Output the (x, y) coordinate of the center of the cell containing the given text.  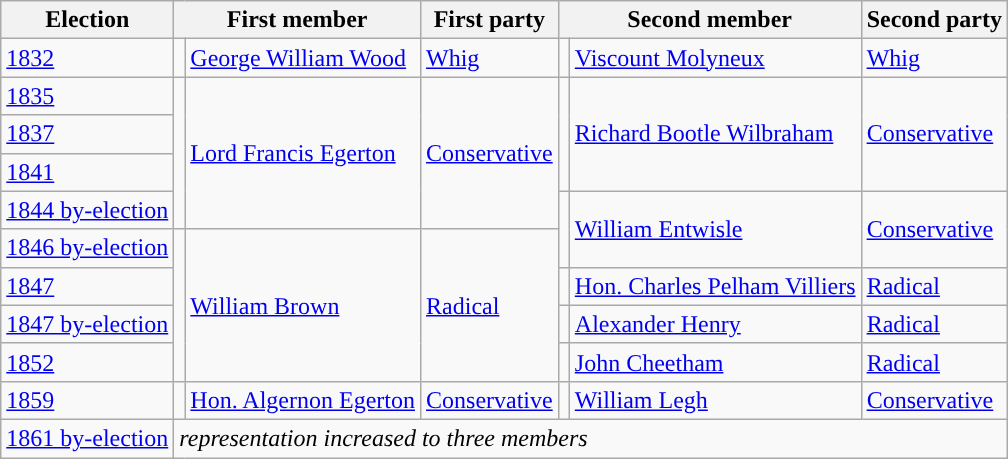
1844 by-election (88, 210)
1859 (88, 400)
William Entwisle (715, 229)
1847 by-election (88, 324)
John Cheetham (715, 362)
Election (88, 20)
1837 (88, 134)
George William Wood (303, 58)
William Brown (303, 305)
Alexander Henry (715, 324)
1852 (88, 362)
First party (490, 20)
First member (298, 20)
Richard Bootle Wilbraham (715, 134)
Hon. Charles Pelham Villiers (715, 286)
Hon. Algernon Egerton (303, 400)
1841 (88, 172)
1846 by-election (88, 248)
1832 (88, 58)
Second member (710, 20)
1847 (88, 286)
Viscount Molyneux (715, 58)
representation increased to three members (591, 438)
1835 (88, 96)
1861 by-election (88, 438)
William Legh (715, 400)
Lord Francis Egerton (303, 153)
Second party (934, 20)
